Find where the given text appears and provide that cell's center as [x, y] coordinate. 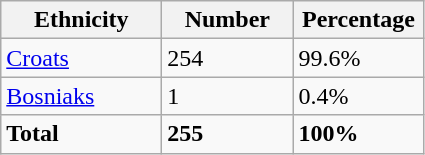
Percentage [358, 20]
1 [228, 96]
Number [228, 20]
100% [358, 134]
254 [228, 58]
Bosniaks [82, 96]
Croats [82, 58]
99.6% [358, 58]
255 [228, 134]
Total [82, 134]
0.4% [358, 96]
Ethnicity [82, 20]
